Extract the (x, y) coordinate from the center of the cell holding the provided text.  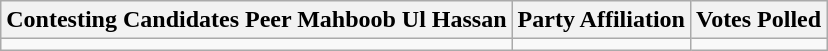
Votes Polled (758, 20)
Party Affiliation (601, 20)
Contesting Candidates Peer Mahboob Ul Hassan (256, 20)
